Determine the [x, y] coordinate at the center of the cell enclosing the given text.  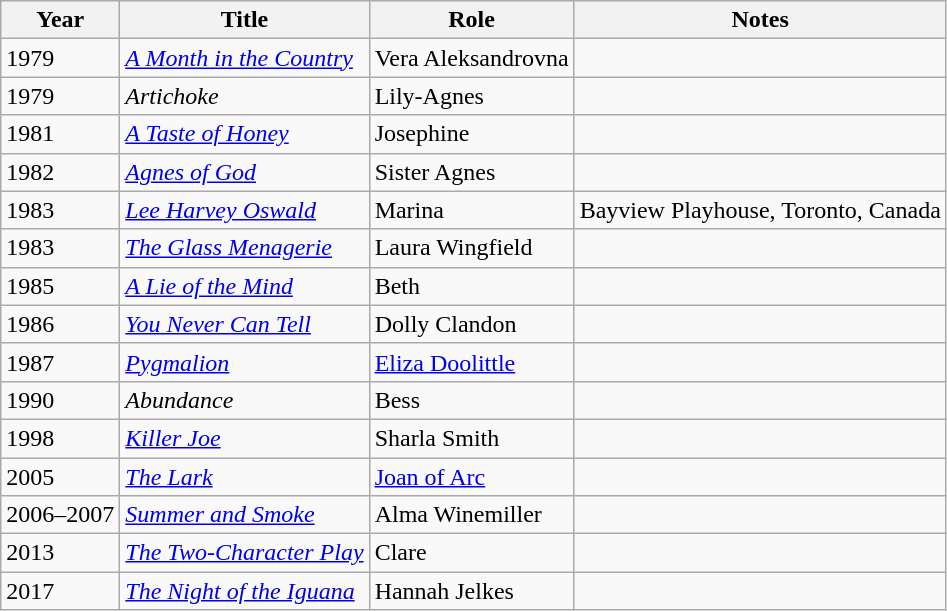
1982 [60, 172]
Clare [472, 553]
Summer and Smoke [244, 515]
Josephine [472, 134]
1981 [60, 134]
Beth [472, 286]
A Lie of the Mind [244, 286]
Agnes of God [244, 172]
Killer Joe [244, 438]
Hannah Jelkes [472, 591]
A Taste of Honey [244, 134]
Notes [760, 20]
Alma Winemiller [472, 515]
2013 [60, 553]
Vera Aleksandrovna [472, 58]
Bess [472, 400]
The Glass Menagerie [244, 248]
1986 [60, 324]
Artichoke [244, 96]
Marina [472, 210]
Eliza Doolittle [472, 362]
Lee Harvey Oswald [244, 210]
1985 [60, 286]
Dolly Clandon [472, 324]
2006–2007 [60, 515]
The Night of the Iguana [244, 591]
You Never Can Tell [244, 324]
Year [60, 20]
Joan of Arc [472, 477]
2017 [60, 591]
Lily-Agnes [472, 96]
1990 [60, 400]
1987 [60, 362]
A Month in the Country [244, 58]
Bayview Playhouse, Toronto, Canada [760, 210]
Sharla Smith [472, 438]
1998 [60, 438]
Sister Agnes [472, 172]
Title [244, 20]
The Lark [244, 477]
Laura Wingfield [472, 248]
2005 [60, 477]
Role [472, 20]
Pygmalion [244, 362]
The Two-Character Play [244, 553]
Abundance [244, 400]
